Detect which cell encompasses the target text, then output its [X, Y] center coordinate. 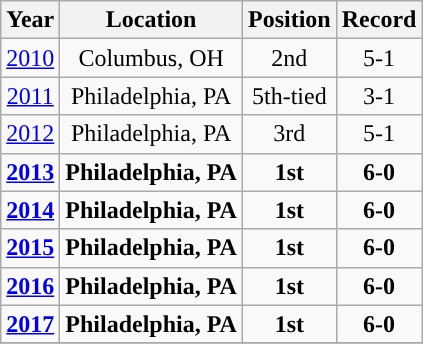
2016 [30, 286]
2014 [30, 210]
Position [289, 20]
Year [30, 20]
2nd [289, 58]
2015 [30, 248]
3-1 [379, 96]
2013 [30, 172]
2012 [30, 134]
2017 [30, 324]
3rd [289, 134]
Record [379, 20]
Location [152, 20]
5th-tied [289, 96]
2010 [30, 58]
Columbus, OH [152, 58]
2011 [30, 96]
